Search for the cell housing the specified text and yield its (X, Y) center coordinate. 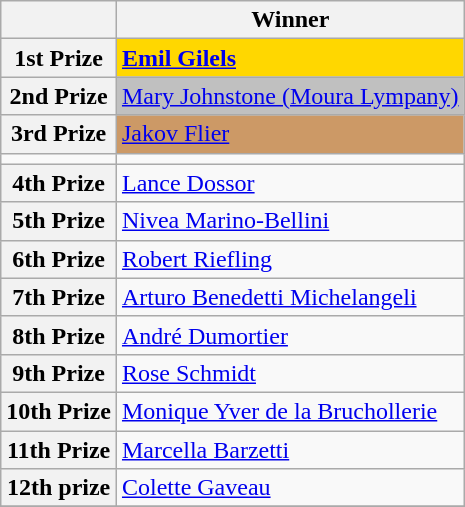
6th Prize (59, 259)
Rose Schmidt (290, 373)
Emil Gilels (290, 58)
Jakov Flier (290, 134)
4th Prize (59, 183)
Mary Johnstone (Moura Lympany) (290, 96)
10th Prize (59, 411)
André Dumortier (290, 335)
7th Prize (59, 297)
Nivea Marino-Bellini (290, 221)
5th Prize (59, 221)
8th Prize (59, 335)
12th prize (59, 488)
Lance Dossor (290, 183)
Colette Gaveau (290, 488)
3rd Prize (59, 134)
2nd Prize (59, 96)
Robert Riefling (290, 259)
11th Prize (59, 449)
9th Prize (59, 373)
Marcella Barzetti (290, 449)
Arturo Benedetti Michelangeli (290, 297)
Winner (290, 20)
Monique Yver de la Bruchollerie (290, 411)
1st Prize (59, 58)
